Provide the (X, Y) coordinate of the cell's center where the given text is located.  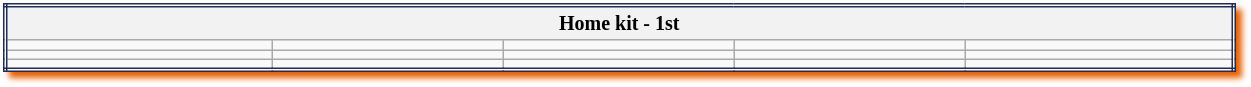
Home kit - 1st (619, 24)
